Return [X, Y] of the center of cell containing provided text 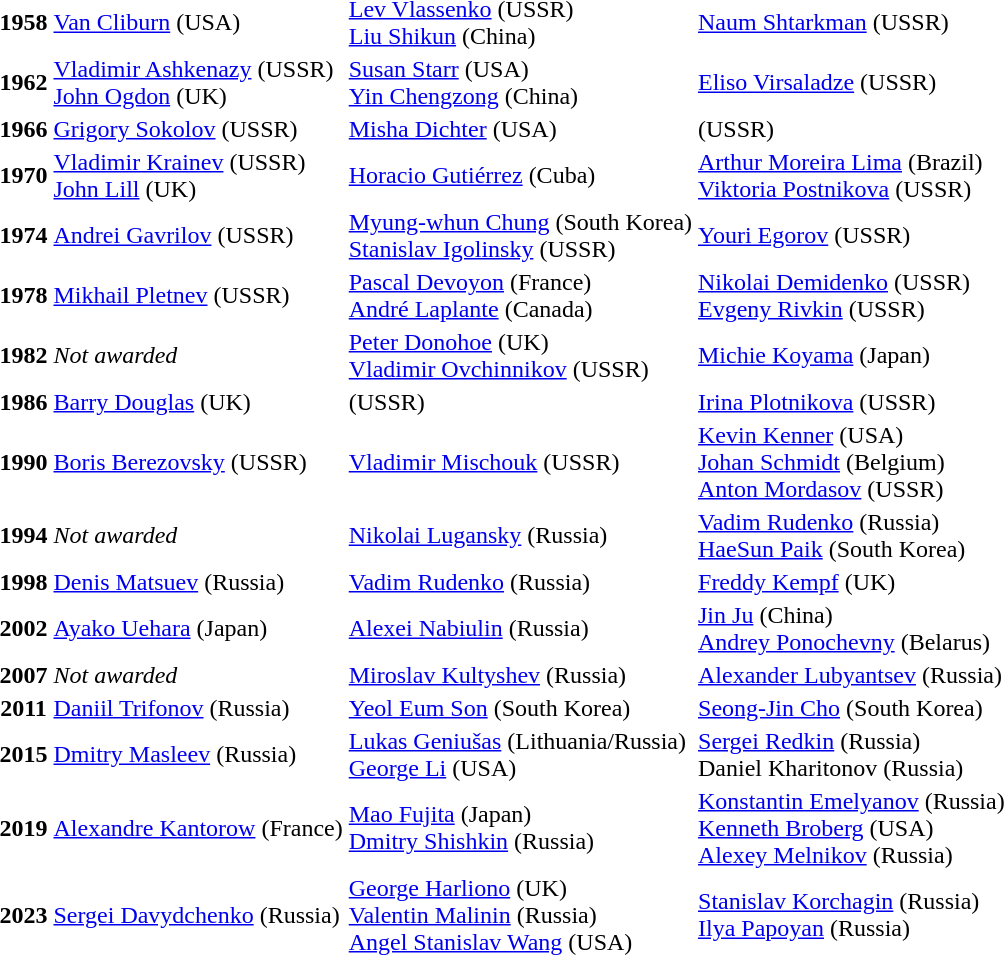
Susan Starr (USA)Yin Chengzong (China) [520, 82]
Horacio Gutiérrez (Cuba) [520, 176]
Lukas Geniušas (Lithuania/Russia)George Li (USA) [520, 754]
Boris Berezovsky (USSR) [198, 462]
Denis Matsuev (Russia) [198, 582]
Miroslav Kultyshev (Russia) [520, 675]
Grigory Sokolov (USSR) [198, 129]
Myung-whun Chung (South Korea)Stanislav Igolinsky (USSR) [520, 236]
Dmitry Masleev (Russia) [198, 754]
Vadim Rudenko (Russia) [520, 582]
Yeol Eum Son (South Korea) [520, 708]
Ayako Uehara (Japan) [198, 628]
(USSR) [520, 402]
Pascal Devoyon (France)André Laplante (Canada) [520, 296]
Daniil Trifonov (Russia) [198, 708]
Barry Douglas (UK) [198, 402]
Andrei Gavrilov (USSR) [198, 236]
Nikolai Lugansky (Russia) [520, 536]
Vladimir Ashkenazy (USSR)John Ogdon (UK) [198, 82]
Peter Donohoe (UK)Vladimir Ovchinnikov (USSR) [520, 356]
Alexandre Kantorow (France) [198, 828]
Misha Dichter (USA) [520, 129]
Mikhail Pletnev (USSR) [198, 296]
Vladimir Mischouk (USSR) [520, 462]
Mao Fujita (Japan)Dmitry Shishkin (Russia) [520, 828]
Alexei Nabiulin (Russia) [520, 628]
Vladimir Krainev (USSR)John Lill (UK) [198, 176]
